Return the (X, Y) coordinate for the center point of the cell that contains the specified text.  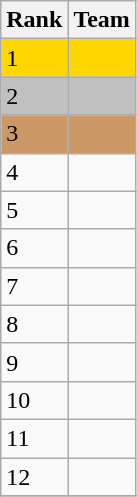
1 (34, 58)
3 (34, 134)
Rank (34, 20)
7 (34, 286)
12 (34, 477)
10 (34, 400)
8 (34, 324)
6 (34, 248)
9 (34, 362)
2 (34, 96)
Team (102, 20)
11 (34, 438)
4 (34, 172)
5 (34, 210)
